From the cell containing the given text, extract its center point as (X, Y) coordinate. 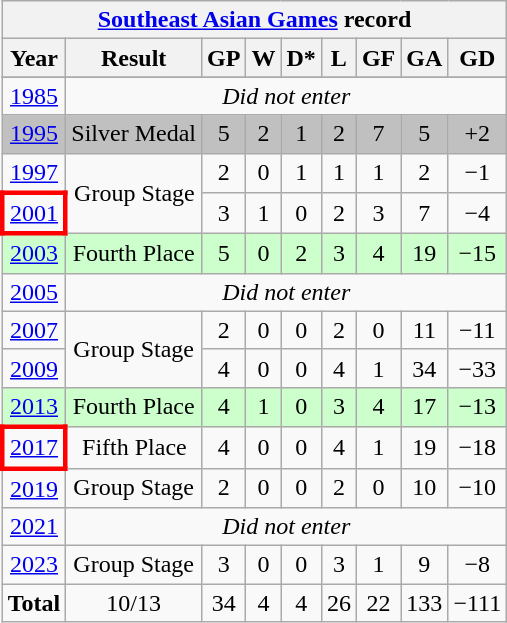
L (338, 58)
1997 (34, 173)
Year (34, 58)
2013 (34, 407)
1995 (34, 134)
2005 (34, 292)
−15 (478, 254)
GF (378, 58)
9 (424, 565)
17 (424, 407)
Total (34, 603)
Result (134, 58)
2017 (34, 448)
2009 (34, 368)
GP (223, 58)
11 (424, 330)
2019 (34, 488)
26 (338, 603)
2023 (34, 565)
+2 (478, 134)
10 (424, 488)
−4 (478, 214)
−111 (478, 603)
2007 (34, 330)
D* (301, 58)
−1 (478, 173)
Southeast Asian Games record (254, 20)
1985 (34, 96)
−18 (478, 448)
−11 (478, 330)
Fifth Place (134, 448)
2003 (34, 254)
GA (424, 58)
GD (478, 58)
−13 (478, 407)
2001 (34, 214)
10/13 (134, 603)
−33 (478, 368)
22 (378, 603)
Silver Medal (134, 134)
133 (424, 603)
2021 (34, 527)
−10 (478, 488)
W (264, 58)
−8 (478, 565)
